Determine the [X, Y] coordinate at the center of the cell enclosing the given text.  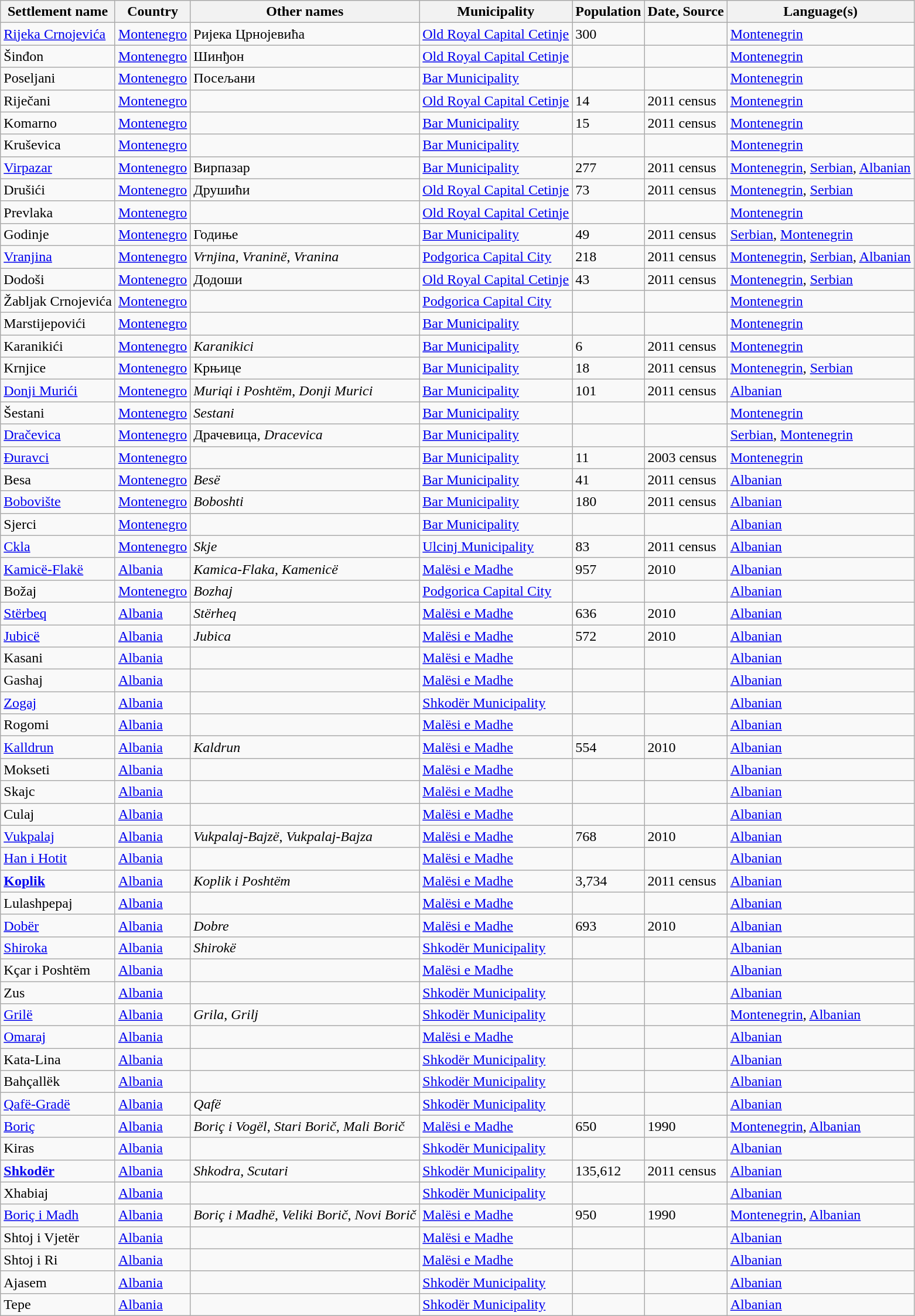
Ajasem [58, 1282]
180 [608, 502]
Boriç [58, 1126]
Kamicë-Flakë [58, 569]
3,734 [608, 881]
Bozhaj [305, 591]
957 [608, 569]
Ријека Црнојевића [305, 34]
Drušići [58, 190]
554 [608, 747]
Poseljani [58, 78]
Dobre [305, 925]
43 [608, 279]
Komarno [58, 123]
Посељани [305, 78]
Shtoj i Vjetër [58, 1238]
Vrnjina, Vraninë, Vranina [305, 257]
Boriç i Madhë, Veliki Borič, Novi Borič [305, 1215]
Shiroka [58, 948]
Qafë-Gradë [58, 1104]
Koplik [58, 881]
18 [608, 368]
49 [608, 234]
Đuravci [58, 457]
Karanikici [305, 346]
Shirokë [305, 948]
Stërbeq [58, 613]
83 [608, 546]
768 [608, 836]
Settlement name [58, 12]
Годиње [305, 234]
Grilë [58, 1015]
Božaj [58, 591]
Vranjina [58, 257]
Šinđon [58, 56]
Skje [305, 546]
Mokseti [58, 770]
Bahçallëk [58, 1082]
Han i Hotit [58, 859]
Вирпазар [305, 168]
135,612 [608, 1171]
Godinje [58, 234]
Žabljak Crnojevića [58, 302]
Драчевица, Dracevica [305, 435]
636 [608, 613]
Language(s) [820, 12]
Vukpalaj [58, 836]
Kiras [58, 1148]
Country [152, 12]
Шинђон [305, 56]
Bobovište [58, 502]
650 [608, 1126]
Kamica-Flaka, Kamenicë [305, 569]
Boriç i Madh [58, 1215]
Shtoj i Ri [58, 1260]
Šestani [58, 413]
572 [608, 635]
Omaraj [58, 1037]
950 [608, 1215]
Besë [305, 480]
Kçar i Poshtëm [58, 970]
Karanikići [58, 346]
Koplik i Poshtëm [305, 881]
Prevlaka [58, 212]
Jubica [305, 635]
Zogaj [58, 703]
Lulashpepaj [58, 903]
Boboshti [305, 502]
Culaj [58, 814]
Додоши [305, 279]
Jubicë [58, 635]
Besa [58, 480]
Virpazar [58, 168]
Stërheq [305, 613]
Rogomi [58, 725]
Vukpalaj-Bajzë, Vukpalaj-Bajza [305, 836]
Xhabiaj [58, 1193]
Dodoši [58, 279]
Kasani [58, 658]
693 [608, 925]
Sestani [305, 413]
Date, Source [685, 12]
Ckla [58, 546]
Population [608, 12]
41 [608, 480]
Boriç i Vogël, Stari Borič, Mali Borič [305, 1126]
73 [608, 190]
6 [608, 346]
2003 census [685, 457]
218 [608, 257]
Riječani [58, 101]
Rijeka Crnojevića [58, 34]
Kata-Lina [58, 1059]
15 [608, 123]
Qafë [305, 1104]
Shkodër [58, 1171]
Municipality [496, 12]
Kruševica [58, 145]
277 [608, 168]
Друшићи [305, 190]
Крњице [305, 368]
14 [608, 101]
Kalldrun [58, 747]
Dobër [58, 925]
101 [608, 391]
Dračevica [58, 435]
Skajc [58, 792]
Other names [305, 12]
Muriqi i Poshtëm, Donji Murici [305, 391]
Krnjice [58, 368]
Ulcinj Municipality [496, 546]
Kaldrun [305, 747]
11 [608, 457]
Marstijepovići [58, 324]
Zus [58, 993]
Gashaj [58, 681]
Shkodra, Scutari [305, 1171]
Donji Murići [58, 391]
300 [608, 34]
Sjerci [58, 524]
Tepe [58, 1304]
Grila, Grilj [305, 1015]
